For the text-containing cell, return its midpoint in (X, Y) coordinate format. 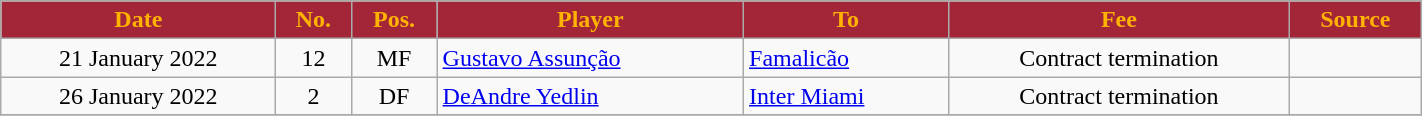
Date (138, 20)
DF (394, 96)
No. (314, 20)
Inter Miami (846, 96)
Pos. (394, 20)
Fee (1118, 20)
Famalicão (846, 58)
21 January 2022 (138, 58)
2 (314, 96)
Player (590, 20)
DeAndre Yedlin (590, 96)
To (846, 20)
Source (1355, 20)
12 (314, 58)
MF (394, 58)
Gustavo Assunção (590, 58)
26 January 2022 (138, 96)
